Search for the cell housing the specified text and yield its [X, Y] center coordinate. 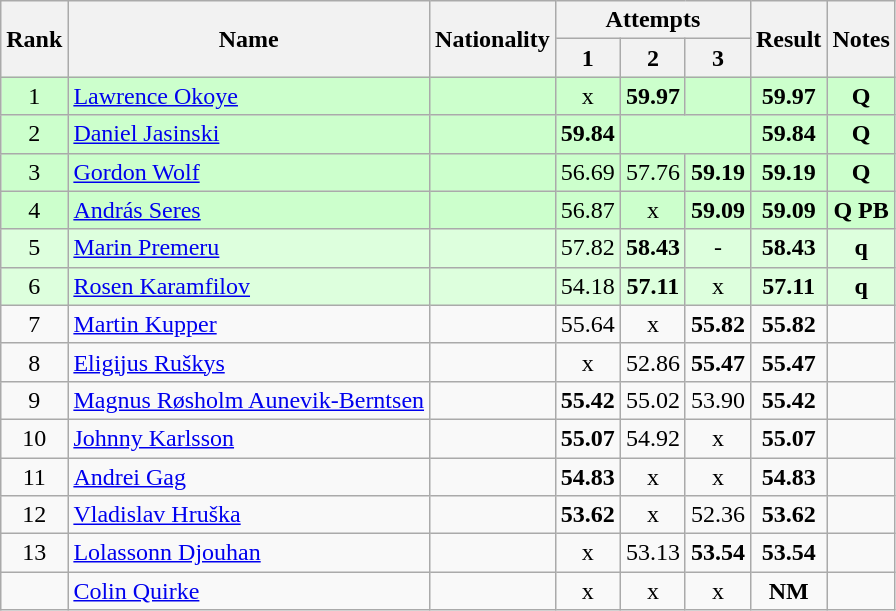
52.86 [652, 362]
Magnus Røsholm Aunevik-Berntsen [249, 400]
57.82 [588, 248]
13 [34, 553]
Notes [861, 39]
9 [34, 400]
54.18 [588, 286]
53.13 [652, 553]
Andrei Gag [249, 477]
Q PB [861, 210]
Rosen Karamfilov [249, 286]
8 [34, 362]
Gordon Wolf [249, 172]
12 [34, 515]
57.76 [652, 172]
Eligijus Ruškys [249, 362]
Rank [34, 39]
53.90 [718, 400]
11 [34, 477]
Martin Kupper [249, 324]
Marin Premeru [249, 248]
NM [788, 591]
- [718, 248]
Colin Quirke [249, 591]
5 [34, 248]
Daniel Jasinski [249, 134]
52.36 [718, 515]
6 [34, 286]
András Seres [249, 210]
Lawrence Okoye [249, 96]
Lolassonn Djouhan [249, 553]
56.87 [588, 210]
54.92 [652, 438]
55.02 [652, 400]
Result [788, 39]
Attempts [652, 20]
10 [34, 438]
Nationality [493, 39]
Johnny Karlsson [249, 438]
56.69 [588, 172]
7 [34, 324]
Vladislav Hruška [249, 515]
4 [34, 210]
55.64 [588, 324]
Name [249, 39]
